Find where the given text appears and provide that cell's center as (x, y) coordinate. 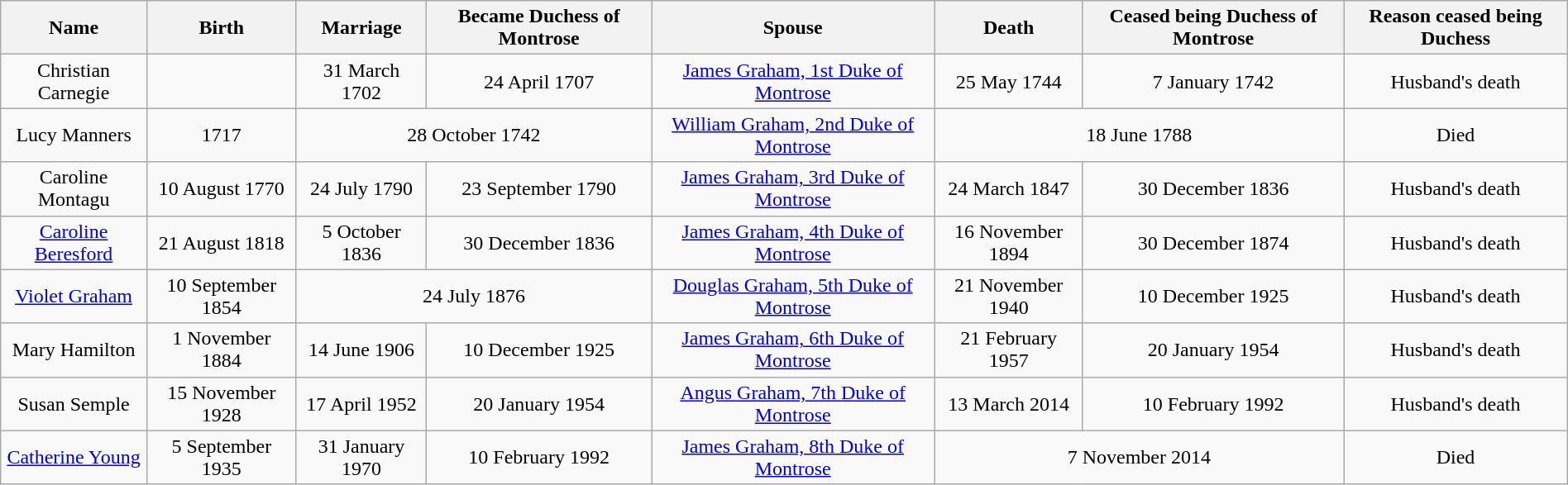
1 November 1884 (222, 350)
James Graham, 6th Duke of Montrose (793, 350)
Caroline Montagu (74, 188)
7 November 2014 (1140, 458)
21 February 1957 (1009, 350)
21 August 1818 (222, 243)
James Graham, 1st Duke of Montrose (793, 81)
5 September 1935 (222, 458)
14 June 1906 (361, 350)
10 August 1770 (222, 188)
James Graham, 8th Duke of Montrose (793, 458)
Name (74, 28)
31 January 1970 (361, 458)
Catherine Young (74, 458)
18 June 1788 (1140, 136)
Spouse (793, 28)
Caroline Beresford (74, 243)
7 January 1742 (1212, 81)
William Graham, 2nd Duke of Montrose (793, 136)
15 November 1928 (222, 403)
30 December 1874 (1212, 243)
Violet Graham (74, 296)
17 April 1952 (361, 403)
13 March 2014 (1009, 403)
James Graham, 4th Duke of Montrose (793, 243)
24 July 1876 (473, 296)
Angus Graham, 7th Duke of Montrose (793, 403)
24 July 1790 (361, 188)
24 March 1847 (1009, 188)
James Graham, 3rd Duke of Montrose (793, 188)
Lucy Manners (74, 136)
21 November 1940 (1009, 296)
Birth (222, 28)
31 March 1702 (361, 81)
Reason ceased being Duchess (1456, 28)
Marriage (361, 28)
16 November 1894 (1009, 243)
Susan Semple (74, 403)
1717 (222, 136)
24 April 1707 (539, 81)
Death (1009, 28)
Mary Hamilton (74, 350)
Became Duchess of Montrose (539, 28)
23 September 1790 (539, 188)
28 October 1742 (473, 136)
Ceased being Duchess of Montrose (1212, 28)
25 May 1744 (1009, 81)
5 October 1836 (361, 243)
10 September 1854 (222, 296)
Douglas Graham, 5th Duke of Montrose (793, 296)
Christian Carnegie (74, 81)
